Pinpoint the cell where the given text exists, returning its (X, Y) midpoint coordinate. 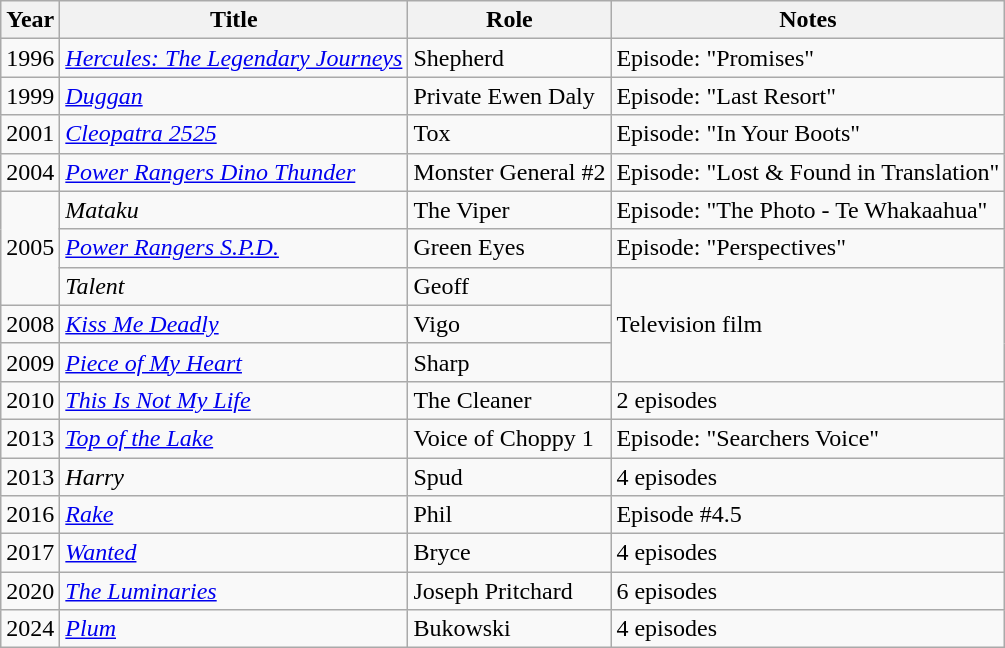
The Viper (510, 210)
Wanted (234, 553)
Cleopatra 2525 (234, 134)
Plum (234, 629)
Voice of Choppy 1 (510, 438)
Piece of My Heart (234, 362)
Episode: "Last Resort" (808, 96)
Joseph Pritchard (510, 591)
Monster General #2 (510, 172)
2010 (30, 400)
1999 (30, 96)
Phil (510, 515)
Power Rangers S.P.D. (234, 248)
Vigo (510, 324)
2005 (30, 248)
Year (30, 20)
Notes (808, 20)
Episode: "Promises" (808, 58)
Title (234, 20)
Geoff (510, 286)
Mataku (234, 210)
1996 (30, 58)
Episode: "In Your Boots" (808, 134)
Duggan (234, 96)
2016 (30, 515)
2 episodes (808, 400)
The Luminaries (234, 591)
2017 (30, 553)
This Is Not My Life (234, 400)
Private Ewen Daly (510, 96)
Green Eyes (510, 248)
Tox (510, 134)
Role (510, 20)
Sharp (510, 362)
6 episodes (808, 591)
2024 (30, 629)
2008 (30, 324)
2004 (30, 172)
Rake (234, 515)
Episode: "The Photo - Te Whakaahua" (808, 210)
Bryce (510, 553)
Top of the Lake (234, 438)
Episode: "Lost & Found in Translation" (808, 172)
Episode: "Perspectives" (808, 248)
Episode #4.5 (808, 515)
2001 (30, 134)
2009 (30, 362)
The Cleaner (510, 400)
Bukowski (510, 629)
Harry (234, 477)
Hercules: The Legendary Journeys (234, 58)
Power Rangers Dino Thunder (234, 172)
Talent (234, 286)
Kiss Me Deadly (234, 324)
Episode: "Searchers Voice" (808, 438)
Television film (808, 324)
Spud (510, 477)
2020 (30, 591)
Shepherd (510, 58)
